For the text-containing cell, return its midpoint in (x, y) coordinate format. 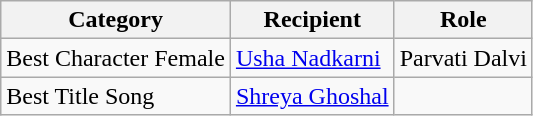
Role (463, 20)
Parvati Dalvi (463, 58)
Shreya Ghoshal (312, 96)
Best Character Female (116, 58)
Best Title Song (116, 96)
Category (116, 20)
Usha Nadkarni (312, 58)
Recipient (312, 20)
